Search for the cell housing the specified text and yield its (X, Y) center coordinate. 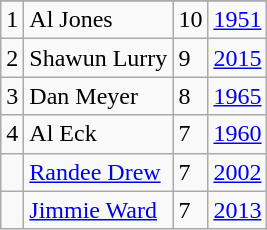
2002 (238, 172)
3 (12, 96)
Shawun Lurry (98, 58)
2 (12, 58)
4 (12, 134)
1 (12, 20)
1951 (238, 20)
8 (190, 96)
10 (190, 20)
Al Eck (98, 134)
1965 (238, 96)
Jimmie Ward (98, 210)
Dan Meyer (98, 96)
Al Jones (98, 20)
1960 (238, 134)
2015 (238, 58)
Randee Drew (98, 172)
9 (190, 58)
2013 (238, 210)
